Scan for the cell matching the given text and deliver its [X, Y] coordinate at center. 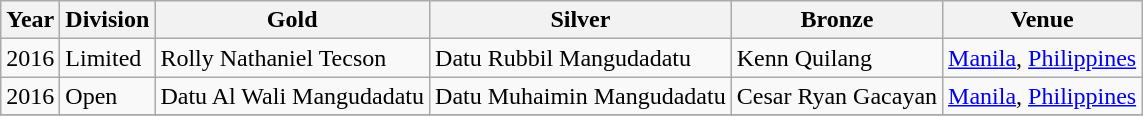
Datu Muhaimin Mangudadatu [581, 96]
Year [30, 20]
Venue [1042, 20]
Division [108, 20]
Cesar Ryan Gacayan [836, 96]
Kenn Quilang [836, 58]
Limited [108, 58]
Silver [581, 20]
Rolly Nathaniel Tecson [292, 58]
Bronze [836, 20]
Gold [292, 20]
Open [108, 96]
Datu Rubbil Mangudadatu [581, 58]
Datu Al Wali Mangudadatu [292, 96]
